Find where the given text appears and provide that cell's center as (x, y) coordinate. 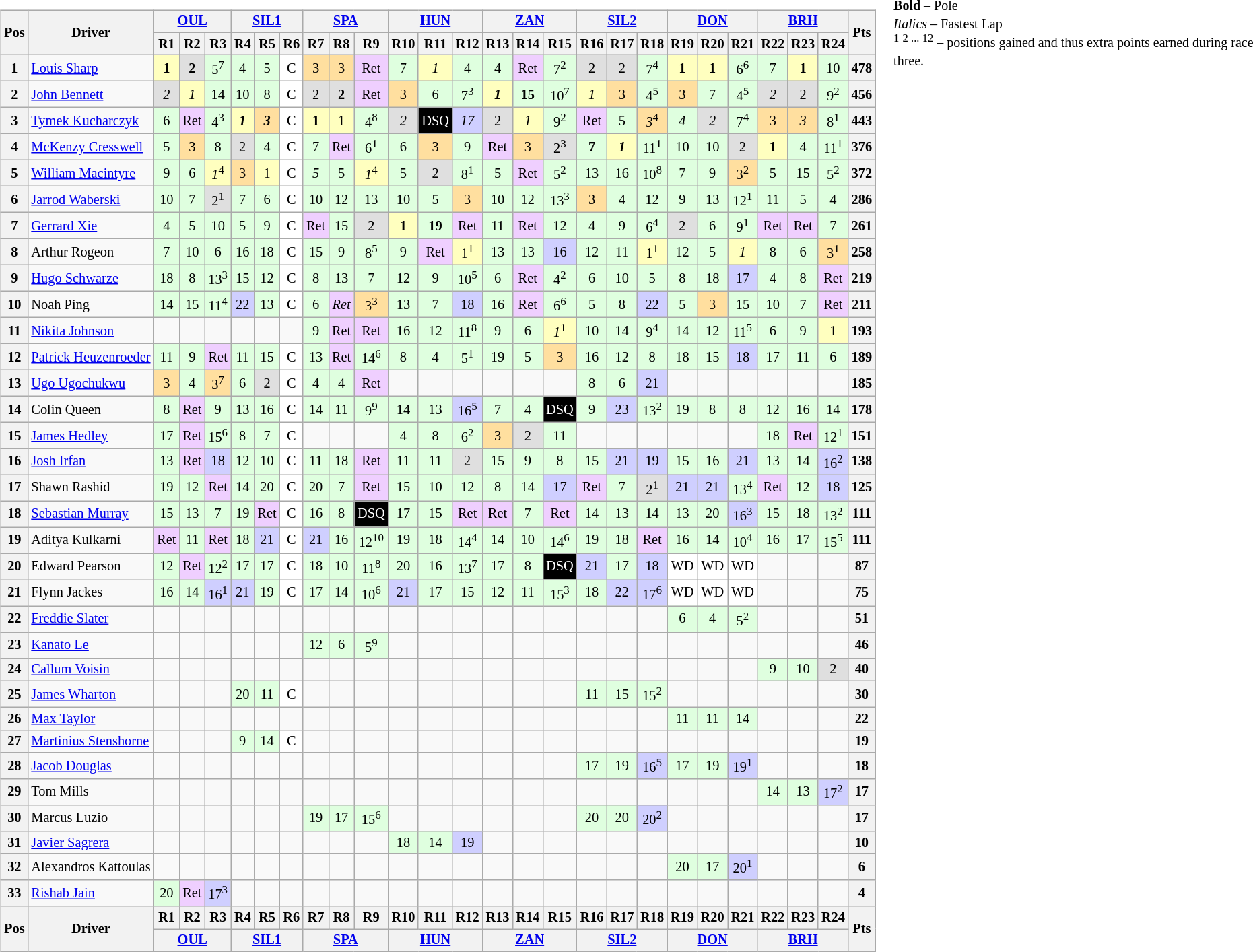
Max Taylor (90, 718)
173 (218, 893)
144 (467, 540)
64 (652, 226)
Freddie Slater (90, 619)
Louis Sharp (90, 69)
25 (14, 695)
152 (652, 695)
286 (862, 199)
189 (862, 357)
Nikita Johnson (90, 330)
1210 (371, 540)
Patrick Heuzenroeder (90, 357)
Jarrod Waberski (90, 199)
185 (862, 382)
85 (371, 252)
104 (743, 540)
478 (862, 69)
Callum Voisin (90, 670)
91 (743, 226)
261 (862, 226)
Rishab Jain (90, 893)
137 (467, 567)
372 (862, 174)
99 (371, 409)
163 (743, 514)
153 (560, 592)
48 (371, 121)
27 (14, 741)
138 (862, 462)
46 (862, 645)
107 (560, 94)
John Bennett (90, 94)
28 (14, 766)
James Hedley (90, 435)
57 (218, 69)
72 (560, 69)
Edward Pearson (90, 567)
37 (218, 382)
Hugo Schwarze (90, 279)
105 (467, 279)
James Wharton (90, 695)
193 (862, 330)
219 (862, 279)
134 (743, 487)
202 (652, 819)
155 (834, 540)
43 (218, 121)
443 (862, 121)
Marcus Luzio (90, 819)
75 (862, 592)
172 (834, 792)
Colin Queen (90, 409)
McKenzy Cresswell (90, 147)
258 (862, 252)
Tom Mills (90, 792)
108 (652, 174)
26 (14, 718)
Javier Sagrera (90, 843)
122 (218, 567)
Aditya Kulkarni (90, 540)
Sebastian Murray (90, 514)
178 (862, 409)
24 (14, 670)
Gerrard Xie (90, 226)
Josh Irfan (90, 462)
125 (862, 487)
Noah Ping (90, 304)
Jacob Douglas (90, 766)
211 (862, 304)
Kanato Le (90, 645)
59 (371, 645)
34 (652, 121)
115 (743, 330)
201 (743, 867)
94 (652, 330)
114 (218, 304)
161 (218, 592)
Ugo Ugochukwu (90, 382)
Shawn Rashid (90, 487)
Flynn Jackes (90, 592)
40 (862, 670)
Tymek Kucharczyk (90, 121)
Martinius Stenshorne (90, 741)
151 (862, 435)
29 (14, 792)
Arthur Rogeon (90, 252)
376 (862, 147)
87 (862, 567)
62 (467, 435)
Alexandros Kattoulas (90, 867)
191 (743, 766)
176 (652, 592)
61 (371, 147)
162 (834, 462)
106 (371, 592)
456 (862, 94)
William Macintyre (90, 174)
73 (467, 94)
42 (560, 279)
